Provide the (x, y) coordinate of the cell's center where the given text is located.  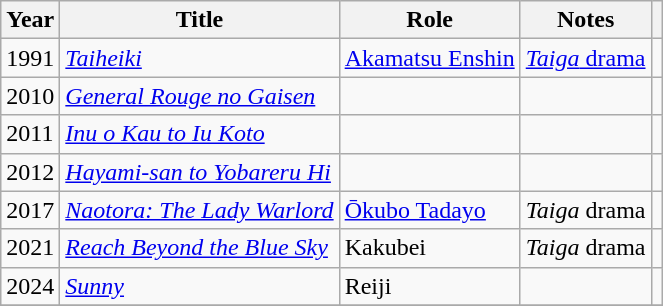
Notes (586, 20)
2024 (30, 286)
2017 (30, 210)
1991 (30, 58)
2012 (30, 172)
Role (430, 20)
Title (200, 20)
Naotora: The Lady Warlord (200, 210)
2021 (30, 248)
2011 (30, 134)
Ōkubo Tadayo (430, 210)
Akamatsu Enshin (430, 58)
2010 (30, 96)
Kakubei (430, 248)
General Rouge no Gaisen (200, 96)
Sunny (200, 286)
Reiji (430, 286)
Year (30, 20)
Hayami-san to Yobareru Hi (200, 172)
Taiheiki (200, 58)
Inu o Kau to Iu Koto (200, 134)
Reach Beyond the Blue Sky (200, 248)
